Output the (X, Y) coordinate of the center of the cell containing the given text.  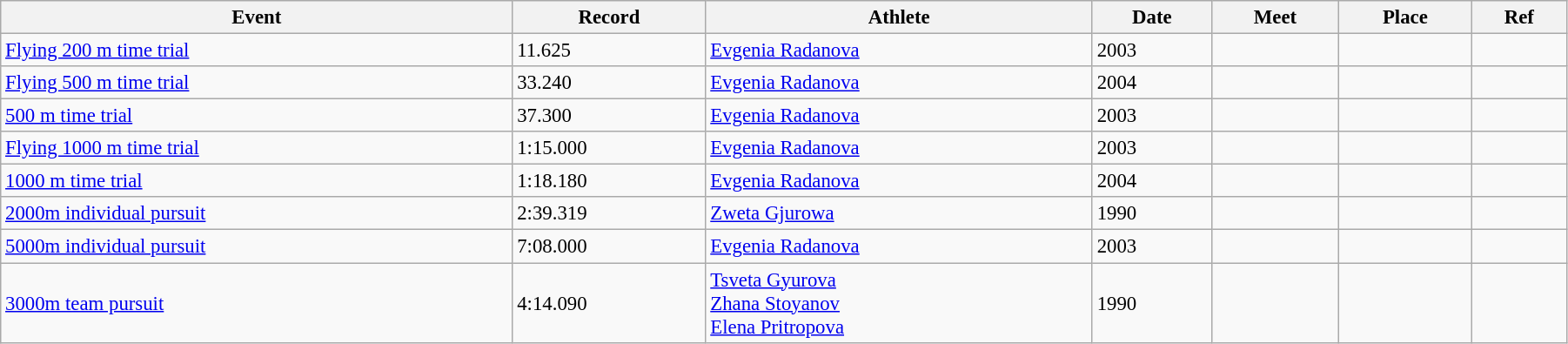
37.300 (609, 116)
Place (1405, 17)
Flying 200 m time trial (257, 51)
Zweta Gjurowa (899, 213)
33.240 (609, 83)
Athlete (899, 17)
Date (1152, 17)
5000m individual pursuit (257, 246)
7:08.000 (609, 246)
Flying 500 m time trial (257, 83)
1000 m time trial (257, 181)
1:15.000 (609, 148)
Event (257, 17)
1:18.180 (609, 181)
4:14.090 (609, 303)
Tsveta GyurovaZhana StoyanovElena Pritropova (899, 303)
3000m team pursuit (257, 303)
Record (609, 17)
2:39.319 (609, 213)
2000m individual pursuit (257, 213)
Meet (1275, 17)
11.625 (609, 51)
Ref (1519, 17)
500 m time trial (257, 116)
Flying 1000 m time trial (257, 148)
